Find where the given text appears and provide that cell's center as [x, y] coordinate. 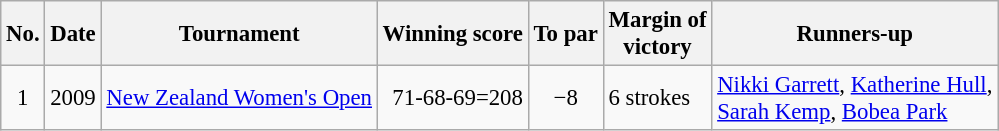
Runners-up [855, 34]
Nikki Garrett, Katherine Hull, Sarah Kemp, Bobea Park [855, 98]
−8 [566, 98]
New Zealand Women's Open [239, 98]
Date [73, 34]
6 strokes [658, 98]
71-68-69=208 [452, 98]
To par [566, 34]
Winning score [452, 34]
No. [23, 34]
Tournament [239, 34]
1 [23, 98]
2009 [73, 98]
Margin ofvictory [658, 34]
